Detect which cell encompasses the target text, then output its (X, Y) center coordinate. 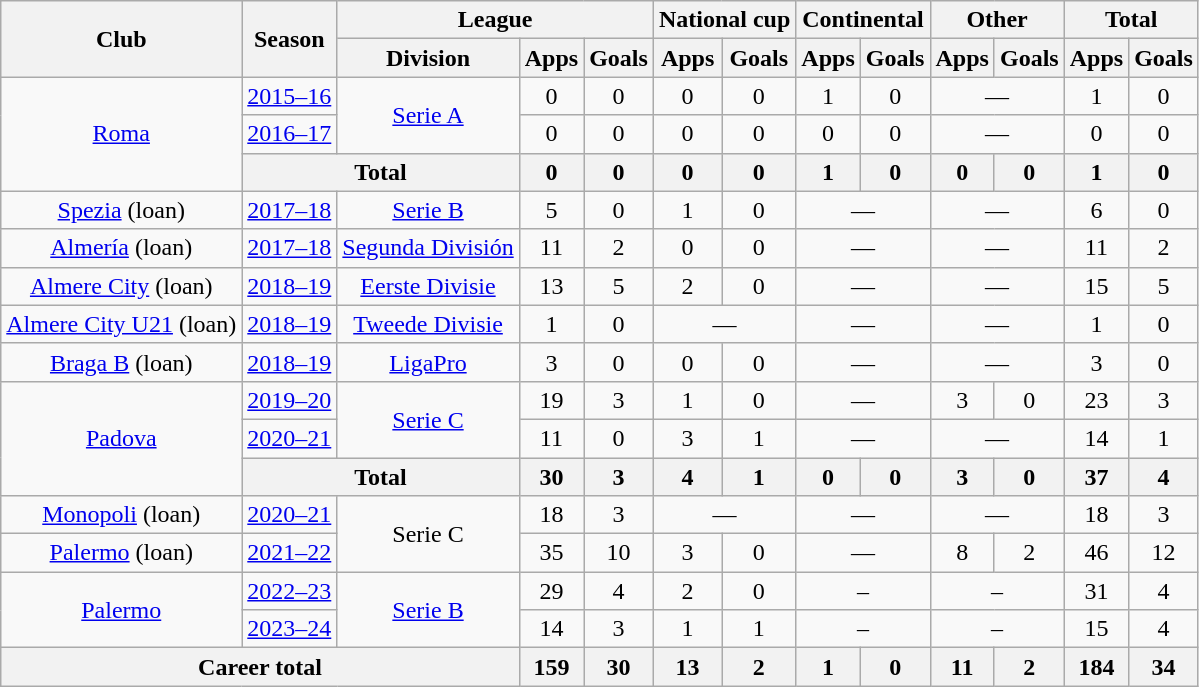
Palermo (122, 610)
Segunda División (428, 248)
Division (428, 58)
23 (1096, 400)
Roma (122, 134)
34 (1164, 667)
35 (551, 553)
Tweede Divisie (428, 324)
Serie A (428, 115)
2023–24 (290, 629)
8 (962, 553)
19 (551, 400)
Career total (260, 667)
31 (1096, 591)
Padova (122, 438)
2015–16 (290, 96)
Season (290, 39)
Spezia (loan) (122, 210)
National cup (724, 20)
Monopoli (loan) (122, 515)
Continental (863, 20)
Club (122, 39)
37 (1096, 477)
2016–17 (290, 134)
Braga B (loan) (122, 362)
10 (619, 553)
2019–20 (290, 400)
Other (997, 20)
29 (551, 591)
6 (1096, 210)
12 (1164, 553)
2021–22 (290, 553)
LigaPro (428, 362)
159 (551, 667)
2022–23 (290, 591)
46 (1096, 553)
Palermo (loan) (122, 553)
Eerste Divisie (428, 286)
League (496, 20)
Almere City (loan) (122, 286)
Almería (loan) (122, 248)
184 (1096, 667)
Almere City U21 (loan) (122, 324)
